Capture the cell that displays the provided text and extract its [X, Y] central coordinate. 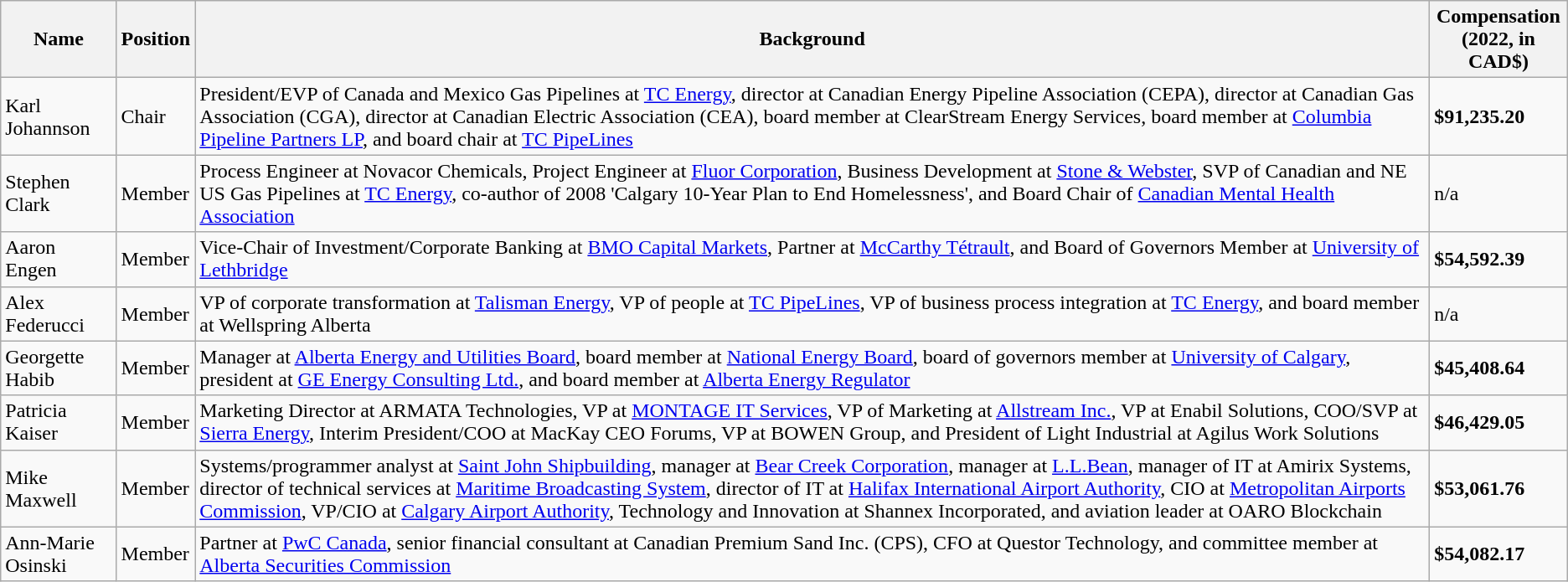
Patricia Kaiser [59, 422]
$91,235.20 [1499, 116]
Background [812, 39]
Alex Federucci [59, 313]
Aaron Engen [59, 260]
Compensation(2022, in CAD$) [1499, 39]
$54,082.17 [1499, 554]
Position [156, 39]
Georgette Habib [59, 368]
$54,592.39 [1499, 260]
Name [59, 39]
Stephen Clark [59, 193]
$45,408.64 [1499, 368]
Chair [156, 116]
$53,061.76 [1499, 488]
Karl Johannson [59, 116]
Ann-Marie Osinski [59, 554]
Mike Maxwell [59, 488]
$46,429.05 [1499, 422]
